Capture the cell that displays the provided text and extract its (X, Y) central coordinate. 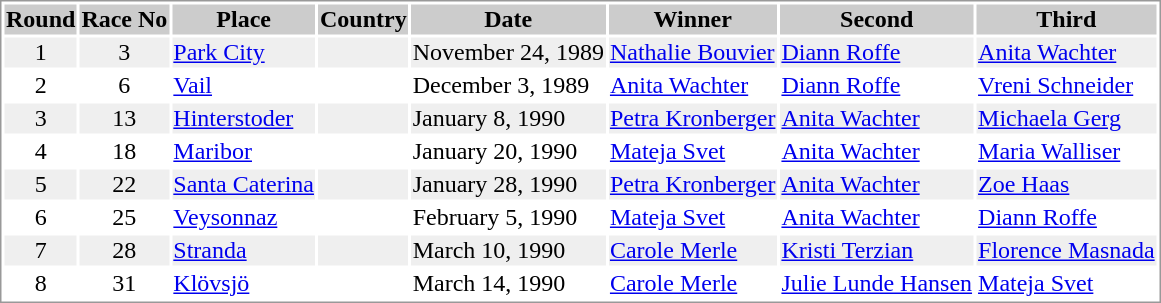
Florence Masnada (1067, 251)
Race No (124, 19)
March 10, 1990 (508, 251)
Maribor (244, 151)
Winner (692, 19)
Vreni Schneider (1067, 85)
Park City (244, 53)
January 8, 1990 (508, 119)
Zoe Haas (1067, 185)
January 20, 1990 (508, 151)
Country (363, 19)
Date (508, 19)
Michaela Gerg (1067, 119)
Maria Walliser (1067, 151)
Julie Lunde Hansen (877, 283)
Round (40, 19)
Place (244, 19)
Veysonnaz (244, 217)
13 (124, 119)
25 (124, 217)
8 (40, 283)
1 (40, 53)
5 (40, 185)
Second (877, 19)
February 5, 1990 (508, 217)
31 (124, 283)
22 (124, 185)
28 (124, 251)
7 (40, 251)
Santa Caterina (244, 185)
Kristi Terzian (877, 251)
18 (124, 151)
Stranda (244, 251)
January 28, 1990 (508, 185)
Klövsjö (244, 283)
November 24, 1989 (508, 53)
Vail (244, 85)
March 14, 1990 (508, 283)
Hinterstoder (244, 119)
4 (40, 151)
2 (40, 85)
Third (1067, 19)
December 3, 1989 (508, 85)
Nathalie Bouvier (692, 53)
